Find where the given text appears and provide that cell's center as [X, Y] coordinate. 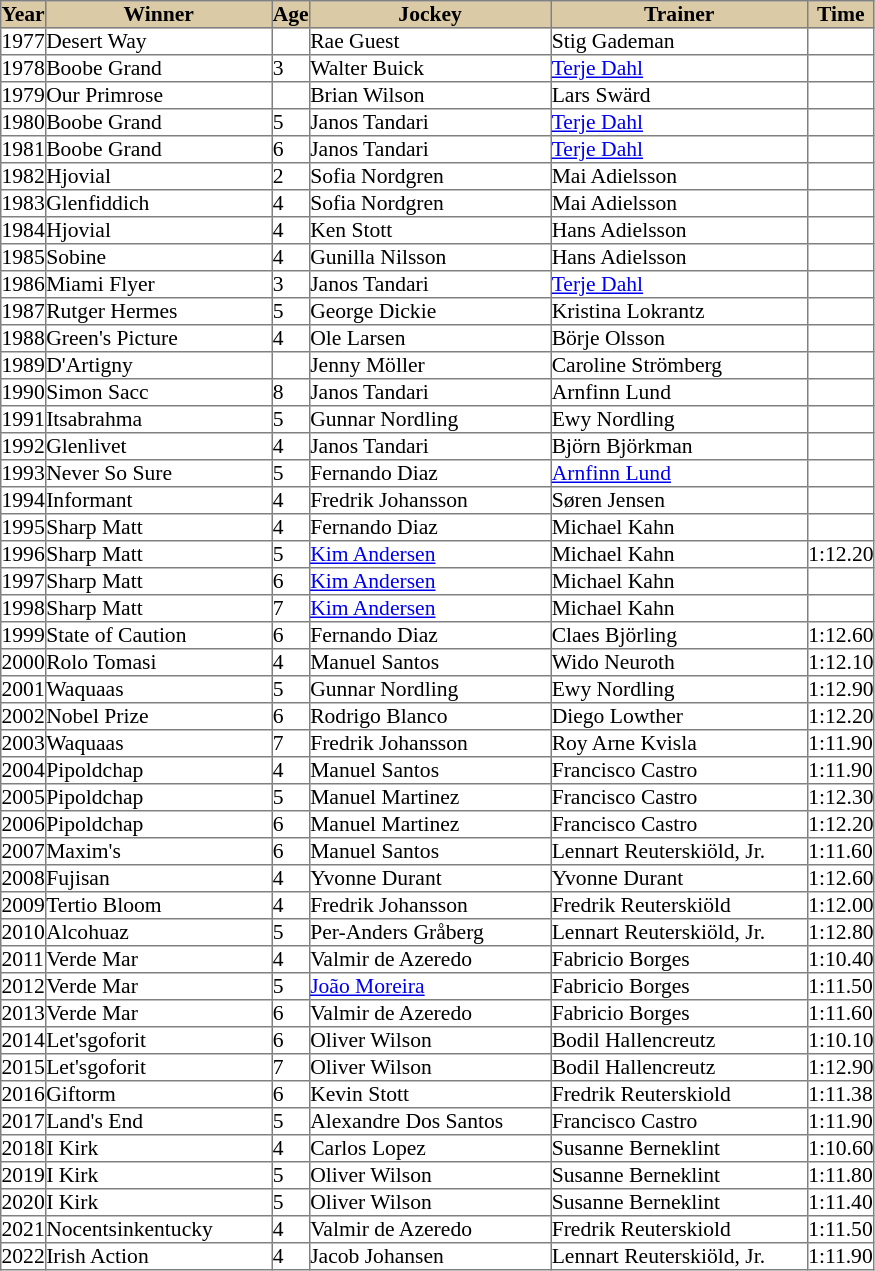
2019 [24, 1176]
2002 [24, 716]
2018 [24, 1148]
2017 [24, 1122]
1993 [24, 474]
1:12.00 [840, 906]
Björn Björkman [679, 446]
2 [290, 176]
2015 [24, 1068]
Jockey [430, 14]
1992 [24, 446]
1981 [24, 150]
Itsabrahma [158, 420]
2004 [24, 770]
Walter Buick [430, 68]
João Moreira [430, 986]
Roy Arne Kvisla [679, 744]
Glenfiddich [158, 204]
1978 [24, 68]
1:11.38 [840, 1094]
Rolo Tomasi [158, 662]
1998 [24, 608]
1:11.40 [840, 1202]
1988 [24, 338]
Claes Björling [679, 636]
2007 [24, 852]
Rae Guest [430, 42]
Our Primrose [158, 96]
2012 [24, 986]
1985 [24, 258]
Brian Wilson [430, 96]
1977 [24, 42]
2006 [24, 824]
2020 [24, 1202]
Kevin Stott [430, 1094]
1:10.60 [840, 1148]
2011 [24, 960]
Søren Jensen [679, 500]
Nocentsinkentucky [158, 1230]
1:12.10 [840, 662]
2000 [24, 662]
2016 [24, 1094]
8 [290, 392]
Carlos Lopez [430, 1148]
Green's Picture [158, 338]
1996 [24, 554]
1987 [24, 312]
Miami Flyer [158, 284]
2005 [24, 798]
Lars Swärd [679, 96]
Desert Way [158, 42]
Fredrik Reuterskiöld [679, 906]
2009 [24, 906]
Per-Anders Gråberg [430, 932]
Diego Lowther [679, 716]
Informant [158, 500]
2008 [24, 878]
Stig Gademan [679, 42]
2022 [24, 1256]
George Dickie [430, 312]
2014 [24, 1040]
Land's End [158, 1122]
Börje Olsson [679, 338]
Irish Action [158, 1256]
Alexandre Dos Santos [430, 1122]
1997 [24, 582]
1:12.30 [840, 798]
1984 [24, 230]
Kristina Lokrantz [679, 312]
1990 [24, 392]
Time [840, 14]
Age [290, 14]
1:12.80 [840, 932]
1994 [24, 500]
1980 [24, 122]
Sobine [158, 258]
1995 [24, 528]
Rutger Hermes [158, 312]
2010 [24, 932]
D'Artigny [158, 366]
Never So Sure [158, 474]
Ole Larsen [430, 338]
Gunilla Nilsson [430, 258]
1982 [24, 176]
Glenlivet [158, 446]
Alcohuaz [158, 932]
1999 [24, 636]
Trainer [679, 14]
Tertio Bloom [158, 906]
Rodrigo Blanco [430, 716]
1:11.80 [840, 1176]
State of Caution [158, 636]
Ken Stott [430, 230]
Maxim's [158, 852]
Giftorm [158, 1094]
1986 [24, 284]
Nobel Prize [158, 716]
1989 [24, 366]
1979 [24, 96]
2001 [24, 690]
1:10.40 [840, 960]
1991 [24, 420]
1:10.10 [840, 1040]
Wido Neuroth [679, 662]
Caroline Strömberg [679, 366]
2003 [24, 744]
Jenny Möller [430, 366]
2013 [24, 1014]
Year [24, 14]
1983 [24, 204]
2021 [24, 1230]
Jacob Johansen [430, 1256]
Simon Sacc [158, 392]
Fujisan [158, 878]
Winner [158, 14]
